For the text-containing cell, return its midpoint in (x, y) coordinate format. 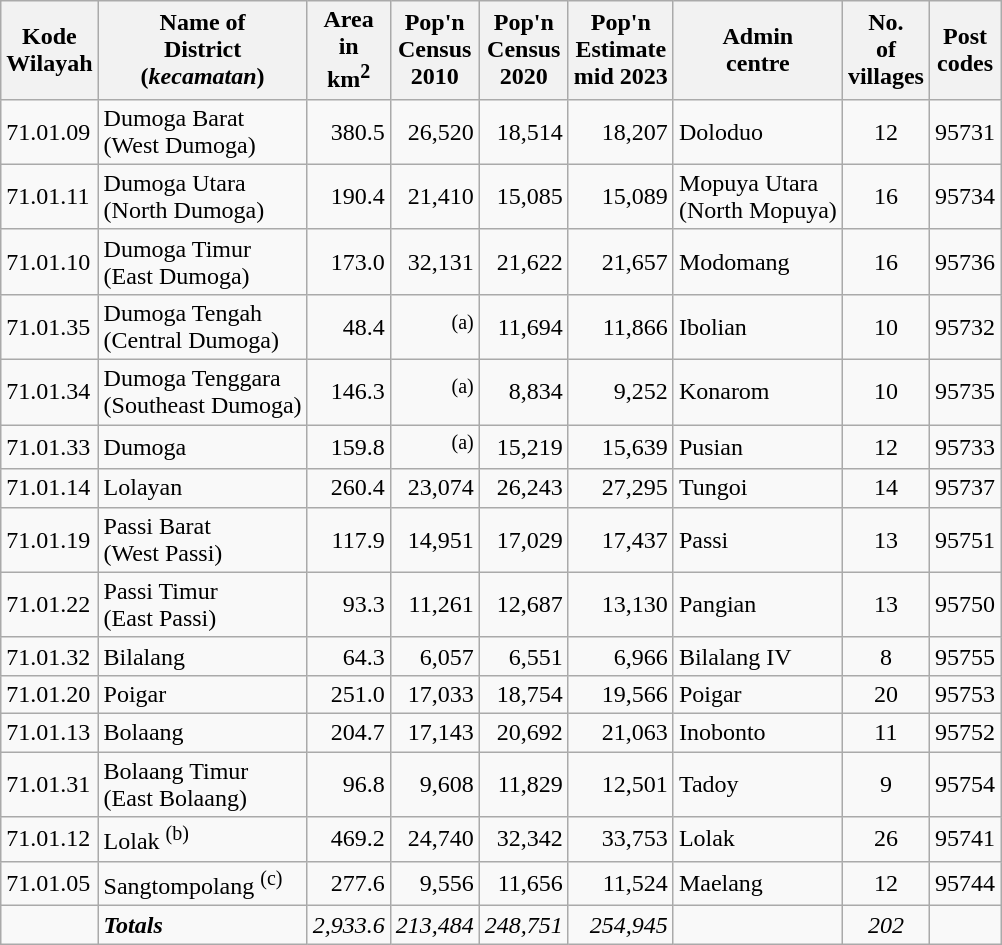
9,556 (434, 884)
260.4 (348, 488)
13,130 (620, 604)
Bilalang (202, 656)
71.01.34 (50, 392)
117.9 (348, 540)
14,951 (434, 540)
17,029 (524, 540)
32,131 (434, 262)
11,261 (434, 604)
95737 (964, 488)
71.01.19 (50, 540)
33,753 (620, 840)
21,410 (434, 196)
204.7 (348, 732)
27,295 (620, 488)
95753 (964, 694)
20 (886, 694)
146.3 (348, 392)
18,754 (524, 694)
26,520 (434, 132)
Lolak (758, 840)
95733 (964, 448)
Passi Barat (West Passi) (202, 540)
Doloduo (758, 132)
Bolaang Timur (East Bolaang) (202, 784)
64.3 (348, 656)
Kode Wilayah (50, 50)
Admincentre (758, 50)
251.0 (348, 694)
95736 (964, 262)
254,945 (620, 925)
19,566 (620, 694)
71.01.33 (50, 448)
21,657 (620, 262)
Modomang (758, 262)
95751 (964, 540)
Dumoga (202, 448)
71.01.32 (50, 656)
95741 (964, 840)
71.01.22 (50, 604)
23,074 (434, 488)
Pusian (758, 448)
17,437 (620, 540)
18,514 (524, 132)
8,834 (524, 392)
32,342 (524, 840)
18,207 (620, 132)
15,639 (620, 448)
26,243 (524, 488)
71.01.11 (50, 196)
Passi Timur (East Passi) (202, 604)
71.01.05 (50, 884)
277.6 (348, 884)
6,966 (620, 656)
14 (886, 488)
9 (886, 784)
Bolaang (202, 732)
Lolak (b) (202, 840)
469.2 (348, 840)
12,687 (524, 604)
95732 (964, 326)
93.3 (348, 604)
248,751 (524, 925)
11 (886, 732)
Inobonto (758, 732)
Areain km2 (348, 50)
Tadoy (758, 784)
159.8 (348, 448)
21,622 (524, 262)
15,085 (524, 196)
Dumoga Tengah (Central Dumoga) (202, 326)
6,551 (524, 656)
95734 (964, 196)
213,484 (434, 925)
48.4 (348, 326)
Mopuya Utara(North Mopuya) (758, 196)
12,501 (620, 784)
190.4 (348, 196)
24,740 (434, 840)
Pop'nEstimatemid 2023 (620, 50)
202 (886, 925)
11,524 (620, 884)
8 (886, 656)
Bilalang IV (758, 656)
6,057 (434, 656)
21,063 (620, 732)
Dumoga Barat (West Dumoga) (202, 132)
9,608 (434, 784)
71.01.35 (50, 326)
Pangian (758, 604)
71.01.31 (50, 784)
17,143 (434, 732)
11,866 (620, 326)
Passi (758, 540)
26 (886, 840)
Name ofDistrict(kecamatan) (202, 50)
Dumoga Timur (East Dumoga) (202, 262)
17,033 (434, 694)
95735 (964, 392)
Totals (202, 925)
15,219 (524, 448)
11,656 (524, 884)
Pop'nCensus2020 (524, 50)
71.01.10 (50, 262)
20,692 (524, 732)
Dumoga Utara (North Dumoga) (202, 196)
Konarom (758, 392)
Maelang (758, 884)
No.ofvillages (886, 50)
Tungoi (758, 488)
Dumoga Tenggara (Southeast Dumoga) (202, 392)
Lolayan (202, 488)
15,089 (620, 196)
95750 (964, 604)
173.0 (348, 262)
2,933.6 (348, 925)
96.8 (348, 784)
71.01.20 (50, 694)
95754 (964, 784)
95752 (964, 732)
Sangtompolang (c) (202, 884)
95755 (964, 656)
95731 (964, 132)
11,829 (524, 784)
9,252 (620, 392)
71.01.09 (50, 132)
95744 (964, 884)
Ibolian (758, 326)
380.5 (348, 132)
71.01.12 (50, 840)
Pop'nCensus2010 (434, 50)
Postcodes (964, 50)
11,694 (524, 326)
71.01.14 (50, 488)
71.01.13 (50, 732)
